Capture the cell that displays the provided text and extract its (X, Y) central coordinate. 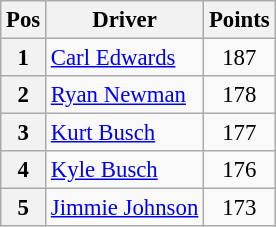
173 (240, 208)
Pos (24, 20)
1 (24, 58)
5 (24, 208)
177 (240, 133)
176 (240, 170)
178 (240, 95)
Jimmie Johnson (125, 208)
Carl Edwards (125, 58)
2 (24, 95)
4 (24, 170)
187 (240, 58)
Ryan Newman (125, 95)
3 (24, 133)
Kyle Busch (125, 170)
Points (240, 20)
Driver (125, 20)
Kurt Busch (125, 133)
